Locate the cell with the specified text and output its (X, Y) center coordinate. 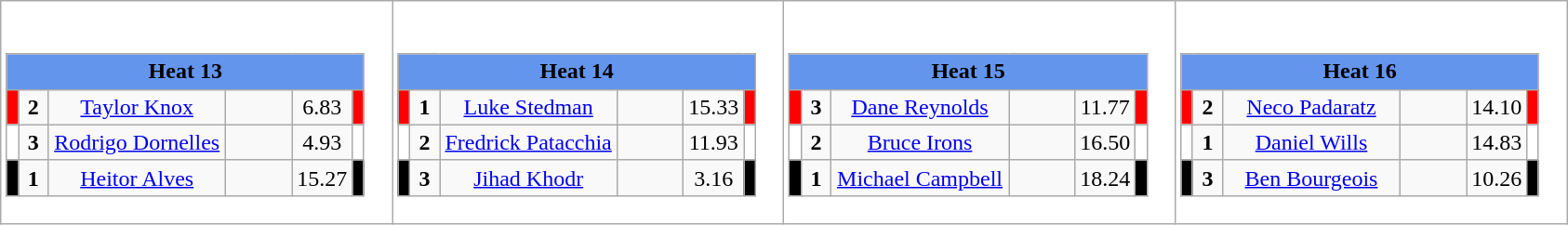
Heat 16 2 Neco Padaratz 14.10 1 Daniel Wills 14.83 3 Ben Bourgeois 10.26 (1371, 112)
10.26 (1497, 178)
Taylor Knox (138, 107)
Daniel Wills (1311, 142)
Heat 13 2 Taylor Knox 6.83 3 Rodrigo Dornelles 4.93 1 Heitor Alves 15.27 (197, 112)
11.77 (1105, 107)
Bruce Irons (921, 142)
18.24 (1105, 178)
Fredrick Patacchia (528, 142)
11.93 (714, 142)
Heat 13 (185, 72)
15.27 (322, 178)
Luke Stedman (528, 107)
14.10 (1497, 107)
14.83 (1497, 142)
Heat 14 (577, 72)
Rodrigo Dornelles (138, 142)
Heat 14 1 Luke Stedman 15.33 2 Fredrick Patacchia 11.93 3 Jihad Khodr 3.16 (588, 112)
16.50 (1105, 142)
Michael Campbell (921, 178)
Heitor Alves (138, 178)
Ben Bourgeois (1311, 178)
Neco Padaratz (1311, 107)
Dane Reynolds (921, 107)
15.33 (714, 107)
Jihad Khodr (528, 178)
Heat 15 3 Dane Reynolds 11.77 2 Bruce Irons 16.50 1 Michael Campbell 18.24 (980, 112)
3.16 (714, 178)
Heat 15 (968, 72)
Heat 16 (1360, 72)
4.93 (322, 142)
6.83 (322, 107)
